Pinpoint the cell where the given text exists, returning its [X, Y] midpoint coordinate. 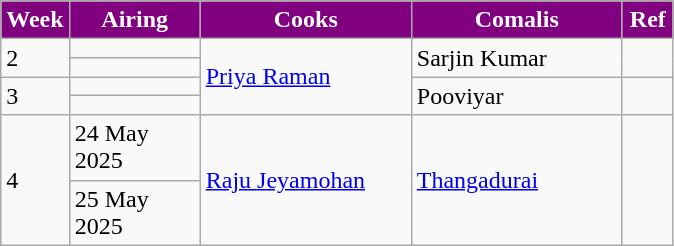
25 May 2025 [134, 212]
Thangadurai [516, 180]
Pooviyar [516, 96]
Ref [648, 20]
Comalis [516, 20]
Week [35, 20]
4 [35, 180]
Airing [134, 20]
Sarjin Kumar [516, 58]
3 [35, 96]
Cooks [306, 20]
Priya Raman [306, 77]
2 [35, 58]
24 May 2025 [134, 148]
Raju Jeyamohan [306, 180]
